Identify which cell holds the provided text, then report its (X, Y) central coordinate. 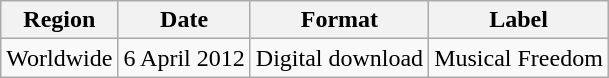
Label (519, 20)
Worldwide (60, 58)
Digital download (339, 58)
Musical Freedom (519, 58)
Date (184, 20)
Format (339, 20)
Region (60, 20)
6 April 2012 (184, 58)
